Provide the (X, Y) coordinate of the cell's center where the given text is located.  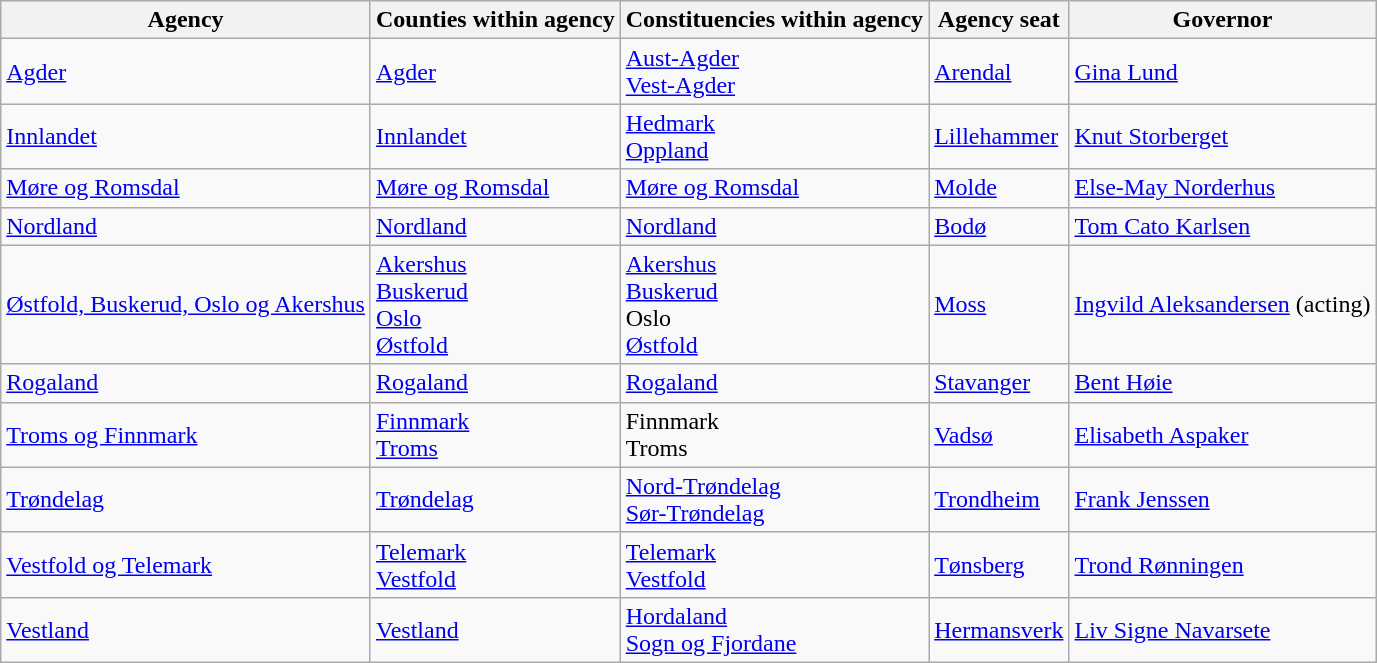
Tønsberg (999, 564)
Molde (999, 188)
Lillehammer (999, 136)
Moss (999, 304)
Trondheim (999, 500)
Arendal (999, 72)
Agency seat (999, 20)
Else-May Norderhus (1222, 188)
Liv Signe Navarsete (1222, 630)
Governor (1222, 20)
Ingvild Aleksandersen (acting) (1222, 304)
Troms og Finnmark (186, 434)
HordalandSogn og Fjordane (774, 630)
Aust-AgderVest-Agder (774, 72)
Elisabeth Aspaker (1222, 434)
HedmarkOppland (774, 136)
Tom Cato Karlsen (1222, 226)
Bent Høie (1222, 383)
Vadsø (999, 434)
Counties within agency (495, 20)
Hermansverk (999, 630)
Bodø (999, 226)
Stavanger (999, 383)
Agency (186, 20)
Vestfold og Telemark (186, 564)
Constituencies within agency (774, 20)
Gina Lund (1222, 72)
Knut Storberget (1222, 136)
Nord-TrøndelagSør-Trøndelag (774, 500)
Trond Rønningen (1222, 564)
Frank Jenssen (1222, 500)
Østfold, Buskerud, Oslo og Akershus (186, 304)
